Find where the given text appears and provide that cell's center as [x, y] coordinate. 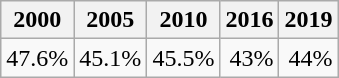
43% [250, 58]
45.5% [184, 58]
2010 [184, 20]
2019 [308, 20]
47.6% [38, 58]
45.1% [110, 58]
2016 [250, 20]
2005 [110, 20]
2000 [38, 20]
44% [308, 58]
